Scan for the cell matching the given text and deliver its [X, Y] coordinate at center. 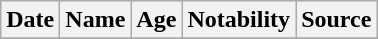
Notability [239, 20]
Source [336, 20]
Name [96, 20]
Date [30, 20]
Age [156, 20]
